Provide the [x, y] coordinate of the cell's center where the given text is located.  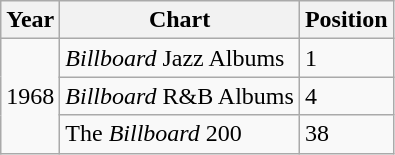
38 [346, 134]
Position [346, 20]
Billboard R&B Albums [180, 96]
4 [346, 96]
The Billboard 200 [180, 134]
Year [30, 20]
1968 [30, 96]
Chart [180, 20]
Billboard Jazz Albums [180, 58]
1 [346, 58]
